Extract the (X, Y) coordinate from the center of the cell holding the provided text.  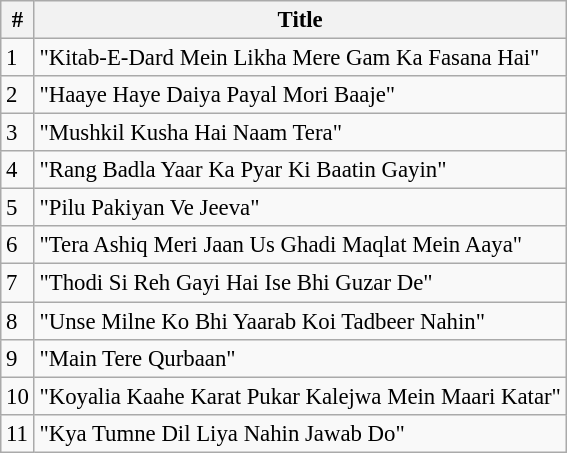
"Rang Badla Yaar Ka Pyar Ki Baatin Gayin" (300, 170)
# (18, 20)
1 (18, 58)
"Mushkil Kusha Hai Naam Tera" (300, 133)
11 (18, 433)
"Koyalia Kaahe Karat Pukar Kalejwa Mein Maari Katar" (300, 396)
"Main Tere Qurbaan" (300, 358)
Title (300, 20)
"Kitab-E-Dard Mein Likha Mere Gam Ka Fasana Hai" (300, 58)
7 (18, 283)
4 (18, 170)
10 (18, 396)
6 (18, 245)
"Thodi Si Reh Gayi Hai Ise Bhi Guzar De" (300, 283)
2 (18, 95)
"Haaye Haye Daiya Payal Mori Baaje" (300, 95)
"Tera Ashiq Meri Jaan Us Ghadi Maqlat Mein Aaya" (300, 245)
3 (18, 133)
9 (18, 358)
"Unse Milne Ko Bhi Yaarab Koi Tadbeer Nahin" (300, 321)
8 (18, 321)
"Kya Tumne Dil Liya Nahin Jawab Do" (300, 433)
"Pilu Pakiyan Ve Jeeva" (300, 208)
5 (18, 208)
